Identify which cell holds the provided text, then report its (x, y) central coordinate. 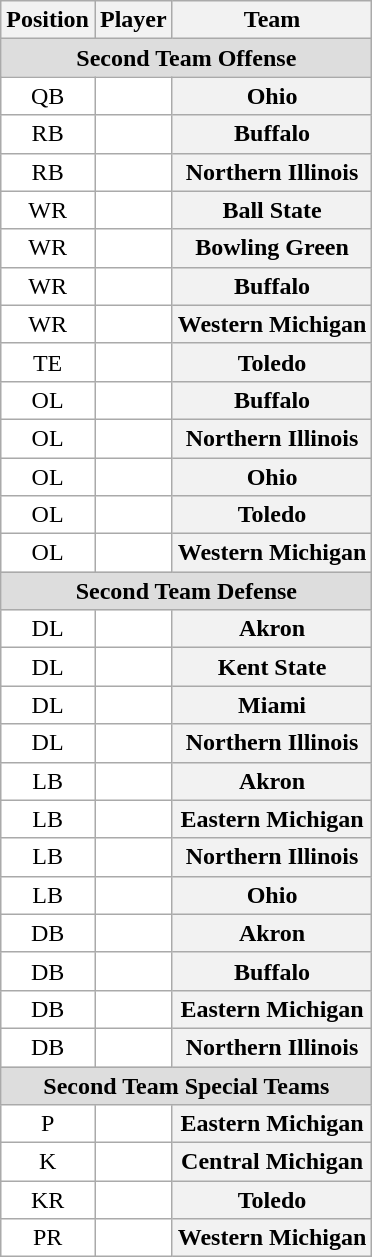
Player (133, 20)
Team (272, 20)
Position (48, 20)
Bowling Green (272, 248)
TE (48, 362)
P (48, 1124)
Second Team Defense (186, 591)
K (48, 1162)
Second Team Offense (186, 58)
KR (48, 1200)
Second Team Special Teams (186, 1085)
Kent State (272, 667)
Miami (272, 705)
Central Michigan (272, 1162)
PR (48, 1238)
QB (48, 96)
Ball State (272, 210)
